Find where the given text appears and provide that cell's center as [x, y] coordinate. 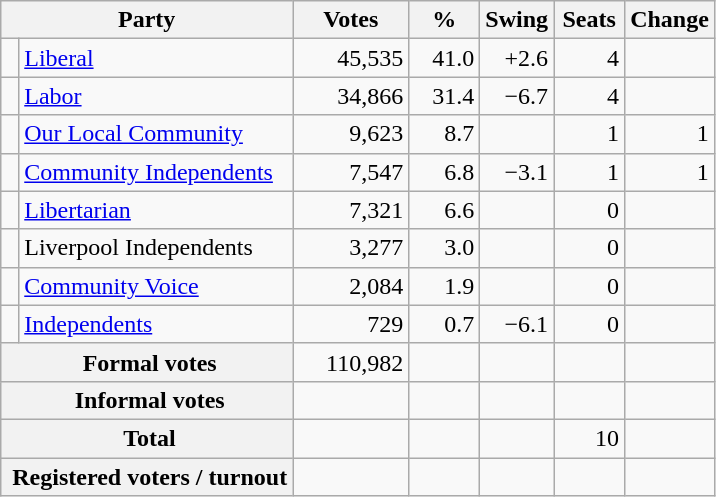
6.6 [444, 210]
10 [590, 438]
Formal votes [147, 362]
Total [147, 438]
Community Independents [156, 172]
−6.1 [517, 324]
31.4 [444, 96]
1.9 [444, 286]
Libertarian [156, 210]
% [444, 20]
Our Local Community [156, 134]
Informal votes [147, 400]
7,321 [351, 210]
Change [670, 20]
41.0 [444, 58]
6.8 [444, 172]
729 [351, 324]
34,866 [351, 96]
3,277 [351, 248]
Liberal [156, 58]
Votes [351, 20]
Community Voice [156, 286]
−6.7 [517, 96]
0.7 [444, 324]
2,084 [351, 286]
110,982 [351, 362]
Independents [156, 324]
Labor [156, 96]
3.0 [444, 248]
8.7 [444, 134]
Party [147, 20]
Liverpool Independents [156, 248]
45,535 [351, 58]
+2.6 [517, 58]
Swing [517, 20]
−3.1 [517, 172]
Seats [590, 20]
7,547 [351, 172]
9,623 [351, 134]
Registered voters / turnout [147, 477]
